Scan for the cell matching the given text and deliver its (X, Y) coordinate at center. 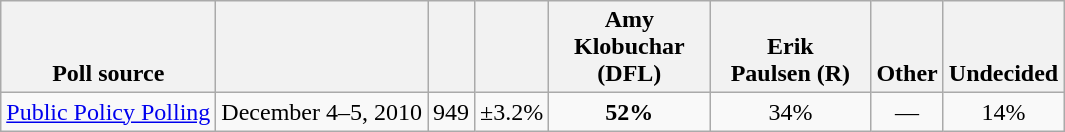
949 (452, 112)
34% (790, 112)
Poll source (108, 47)
AmyKlobuchar (DFL) (630, 47)
Public Policy Polling (108, 112)
— (907, 112)
Undecided (1003, 47)
52% (630, 112)
Other (907, 47)
ErikPaulsen (R) (790, 47)
December 4–5, 2010 (322, 112)
14% (1003, 112)
±3.2% (512, 112)
